Provide the (X, Y) coordinate of the cell's center where the given text is located.  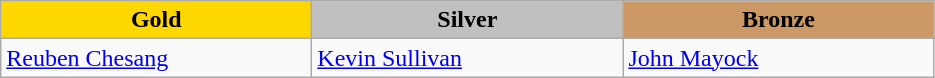
John Mayock (778, 58)
Silver (468, 20)
Kevin Sullivan (468, 58)
Reuben Chesang (156, 58)
Bronze (778, 20)
Gold (156, 20)
